Return [X, Y] of the center of cell containing provided text 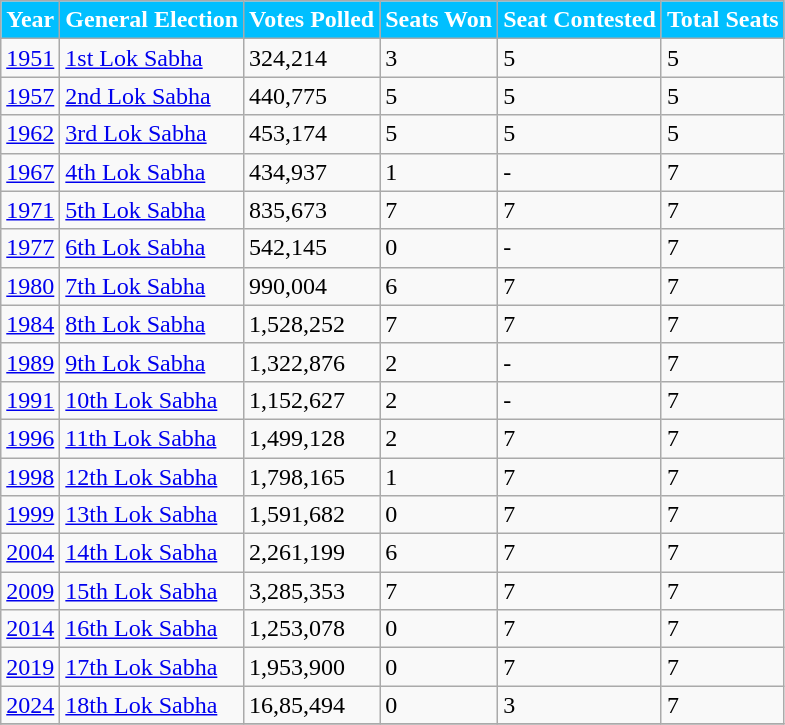
1,253,078 [312, 629]
3rd Lok Sabha [152, 134]
13th Lok Sabha [152, 515]
14th Lok Sabha [152, 553]
11th Lok Sabha [152, 438]
17th Lok Sabha [152, 667]
835,673 [312, 210]
2004 [30, 553]
324,214 [312, 58]
2024 [30, 705]
Votes Polled [312, 20]
1,528,252 [312, 324]
1st Lok Sabha [152, 58]
542,145 [312, 248]
Seat Contested [580, 20]
453,174 [312, 134]
Year [30, 20]
1999 [30, 515]
2014 [30, 629]
4th Lok Sabha [152, 172]
1984 [30, 324]
1,322,876 [312, 362]
1996 [30, 438]
Seats Won [439, 20]
2,261,199 [312, 553]
1951 [30, 58]
15th Lok Sabha [152, 591]
7th Lok Sabha [152, 286]
Total Seats [722, 20]
18th Lok Sabha [152, 705]
9th Lok Sabha [152, 362]
2009 [30, 591]
1971 [30, 210]
1980 [30, 286]
440,775 [312, 96]
16,85,494 [312, 705]
8th Lok Sabha [152, 324]
1967 [30, 172]
1,591,682 [312, 515]
1962 [30, 134]
3,285,353 [312, 591]
6th Lok Sabha [152, 248]
1989 [30, 362]
16th Lok Sabha [152, 629]
1991 [30, 400]
12th Lok Sabha [152, 477]
1,953,900 [312, 667]
1,152,627 [312, 400]
434,937 [312, 172]
1957 [30, 96]
1,499,128 [312, 438]
General Election [152, 20]
10th Lok Sabha [152, 400]
1977 [30, 248]
1998 [30, 477]
2019 [30, 667]
2nd Lok Sabha [152, 96]
1,798,165 [312, 477]
990,004 [312, 286]
5th Lok Sabha [152, 210]
